For the text-containing cell, return its midpoint in (x, y) coordinate format. 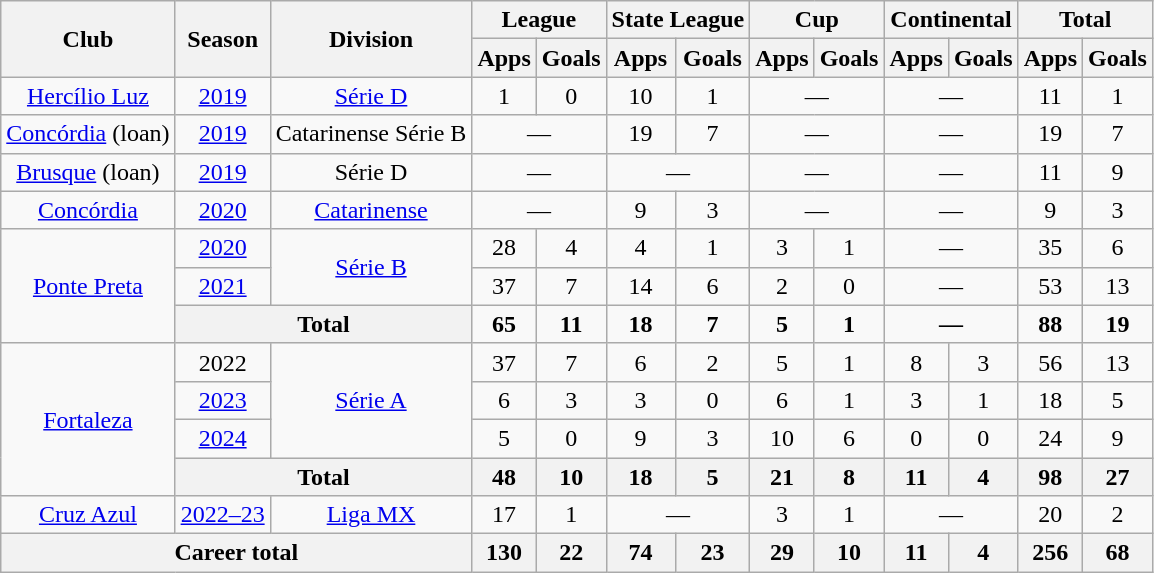
Catarinense (371, 210)
2022–23 (222, 515)
14 (640, 286)
State League (678, 20)
Ponte Preta (88, 286)
Continental (951, 20)
Concórdia (88, 210)
Cup (817, 20)
Brusque (loan) (88, 172)
29 (782, 553)
Career total (236, 553)
27 (1118, 477)
2021 (222, 286)
Club (88, 39)
Season (222, 39)
68 (1118, 553)
56 (1050, 362)
2023 (222, 400)
Division (371, 39)
Cruz Azul (88, 515)
17 (504, 515)
22 (571, 553)
Hercílio Luz (88, 96)
256 (1050, 553)
98 (1050, 477)
35 (1050, 248)
League (539, 20)
Série A (371, 400)
48 (504, 477)
Concórdia (loan) (88, 134)
20 (1050, 515)
Fortaleza (88, 419)
130 (504, 553)
74 (640, 553)
65 (504, 324)
23 (712, 553)
28 (504, 248)
Catarinense Série B (371, 134)
2022 (222, 362)
24 (1050, 438)
21 (782, 477)
53 (1050, 286)
Série B (371, 267)
2024 (222, 438)
88 (1050, 324)
Liga MX (371, 515)
